Pinpoint the cell where the given text exists, returning its (x, y) midpoint coordinate. 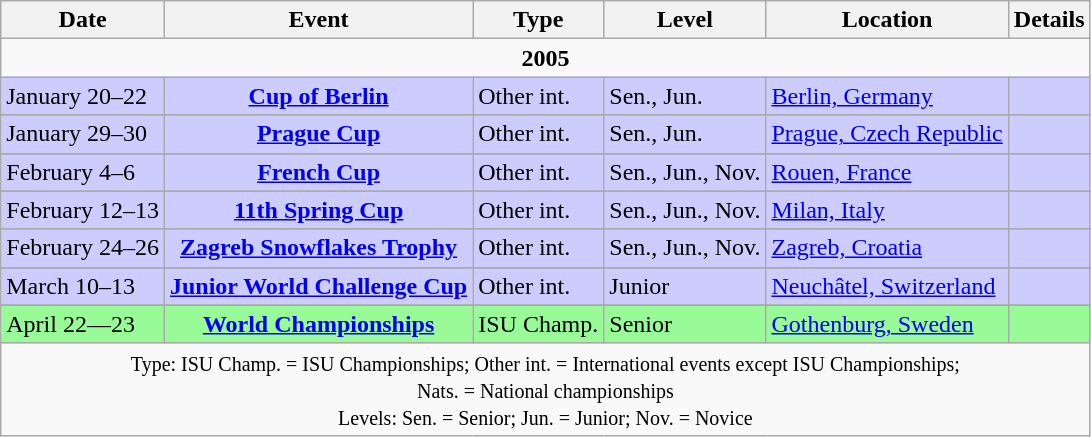
Zagreb Snowflakes Trophy (318, 248)
Berlin, Germany (887, 96)
January 20–22 (83, 96)
Level (685, 20)
Prague, Czech Republic (887, 134)
11th Spring Cup (318, 210)
April 22—23 (83, 324)
Details (1049, 20)
Senior (685, 324)
2005 (546, 58)
February 12–13 (83, 210)
Type (538, 20)
ISU Champ. (538, 324)
January 29–30 (83, 134)
Cup of Berlin (318, 96)
Location (887, 20)
Prague Cup (318, 134)
Rouen, France (887, 172)
French Cup (318, 172)
Event (318, 20)
Junior (685, 286)
Date (83, 20)
March 10–13 (83, 286)
February 4–6 (83, 172)
Junior World Challenge Cup (318, 286)
World Championships (318, 324)
Zagreb, Croatia (887, 248)
Milan, Italy (887, 210)
Neuchâtel, Switzerland (887, 286)
February 24–26 (83, 248)
Gothenburg, Sweden (887, 324)
